Identify which cell holds the provided text, then report its [x, y] central coordinate. 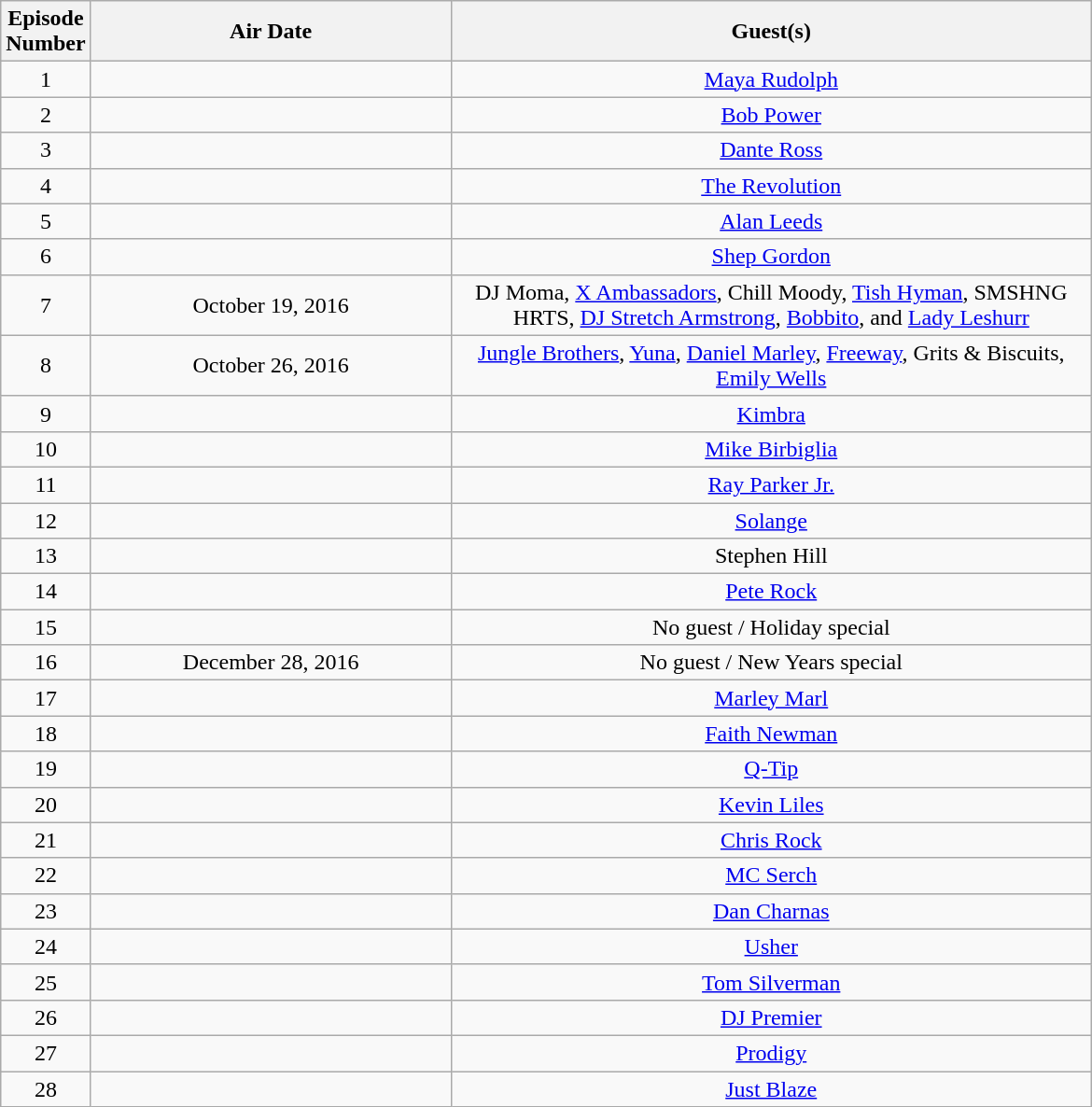
Q-Tip [771, 769]
21 [46, 840]
No guest / Holiday special [771, 627]
23 [46, 911]
16 [46, 663]
8 [46, 366]
Jungle Brothers, Yuna, Daniel Marley, Freeway, Grits & Biscuits, Emily Wells [771, 366]
15 [46, 627]
Chris Rock [771, 840]
22 [46, 876]
25 [46, 982]
20 [46, 805]
Dante Ross [771, 150]
December 28, 2016 [271, 663]
October 19, 2016 [271, 304]
MC Serch [771, 876]
6 [46, 257]
17 [46, 698]
26 [46, 1017]
Guest(s) [771, 32]
10 [46, 449]
Usher [771, 946]
11 [46, 484]
13 [46, 556]
Faith Newman [771, 734]
Tom Silverman [771, 982]
Maya Rudolph [771, 79]
27 [46, 1053]
9 [46, 413]
Ray Parker Jr. [771, 484]
Pete Rock [771, 592]
No guest / New Years special [771, 663]
Dan Charnas [771, 911]
Stephen Hill [771, 556]
Kimbra [771, 413]
Just Blaze [771, 1089]
Bob Power [771, 115]
Mike Birbiglia [771, 449]
3 [46, 150]
Shep Gordon [771, 257]
Air Date [271, 32]
Solange [771, 520]
The Revolution [771, 186]
October 26, 2016 [271, 366]
24 [46, 946]
14 [46, 592]
5 [46, 221]
1 [46, 79]
Marley Marl [771, 698]
18 [46, 734]
19 [46, 769]
28 [46, 1089]
Alan Leeds [771, 221]
Episode Number [46, 32]
12 [46, 520]
4 [46, 186]
DJ Premier [771, 1017]
Prodigy [771, 1053]
Kevin Liles [771, 805]
7 [46, 304]
DJ Moma, X Ambassadors, Chill Moody, Tish Hyman, SMSHNG HRTS, DJ Stretch Armstrong, Bobbito, and Lady Leshurr [771, 304]
2 [46, 115]
